Search for the cell housing the specified text and yield its [X, Y] center coordinate. 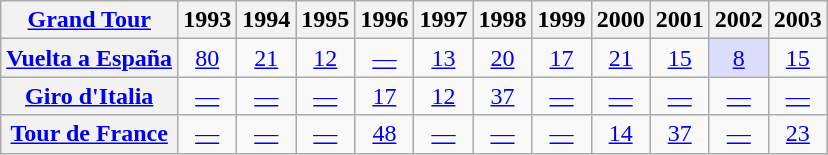
1999 [562, 20]
20 [502, 58]
1998 [502, 20]
48 [384, 134]
Giro d'Italia [90, 96]
1993 [208, 20]
23 [798, 134]
14 [620, 134]
8 [738, 58]
1995 [326, 20]
1996 [384, 20]
2000 [620, 20]
1994 [266, 20]
2003 [798, 20]
Vuelta a España [90, 58]
2001 [680, 20]
13 [444, 58]
1997 [444, 20]
Tour de France [90, 134]
Grand Tour [90, 20]
2002 [738, 20]
80 [208, 58]
